Detect which cell encompasses the target text, then output its (X, Y) center coordinate. 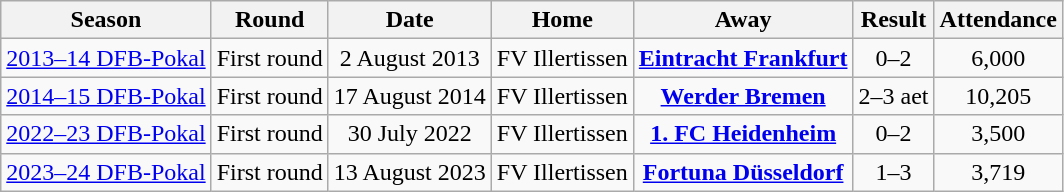
30 July 2022 (410, 134)
3,500 (998, 134)
1. FC Heidenheim (743, 134)
Season (106, 20)
Away (743, 20)
Round (270, 20)
Eintracht Frankfurt (743, 58)
2 August 2013 (410, 58)
1–3 (894, 172)
2023–24 DFB-Pokal (106, 172)
Werder Bremen (743, 96)
3,719 (998, 172)
Home (562, 20)
2022–23 DFB-Pokal (106, 134)
17 August 2014 (410, 96)
Date (410, 20)
13 August 2023 (410, 172)
2013–14 DFB-Pokal (106, 58)
2014–15 DFB-Pokal (106, 96)
6,000 (998, 58)
Result (894, 20)
2–3 aet (894, 96)
Attendance (998, 20)
10,205 (998, 96)
Fortuna Düsseldorf (743, 172)
